Search for the cell housing the specified text and yield its (X, Y) center coordinate. 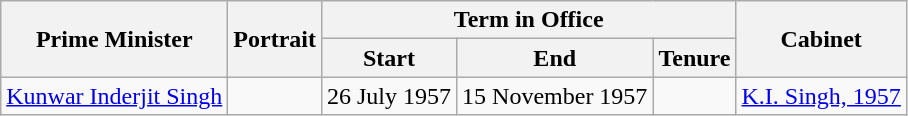
26 July 1957 (388, 96)
Cabinet (821, 39)
Tenure (694, 58)
Kunwar Inderjit Singh (114, 96)
K.I. Singh, 1957 (821, 96)
End (555, 58)
15 November 1957 (555, 96)
Term in Office (528, 20)
Prime Minister (114, 39)
Start (388, 58)
Portrait (275, 39)
